Pinpoint the cell where the given text exists, returning its [X, Y] midpoint coordinate. 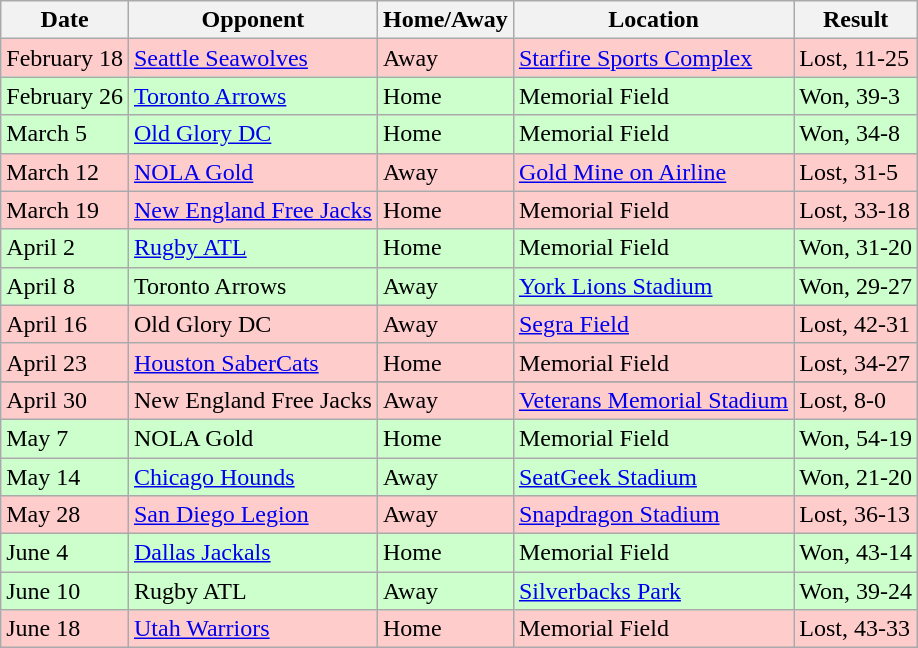
Dallas Jackals [252, 553]
May 14 [65, 477]
May 28 [65, 515]
Lost, 31-5 [856, 172]
April 8 [65, 286]
Seattle Seawolves [252, 58]
Utah Warriors [252, 629]
Opponent [252, 20]
April 2 [65, 248]
Lost, 43-33 [856, 629]
Result [856, 20]
February 26 [65, 96]
Lost, 34-27 [856, 362]
May 7 [65, 438]
Lost, 8-0 [856, 400]
Lost, 36-13 [856, 515]
Won, 39-24 [856, 591]
Location [653, 20]
June 4 [65, 553]
June 18 [65, 629]
Won, 21-20 [856, 477]
Veterans Memorial Stadium [653, 400]
Won, 54-19 [856, 438]
June 10 [65, 591]
Lost, 11-25 [856, 58]
April 23 [65, 362]
March 12 [65, 172]
Lost, 42-31 [856, 324]
Chicago Hounds [252, 477]
April 30 [65, 400]
March 19 [65, 210]
Won, 34-8 [856, 134]
February 18 [65, 58]
Date [65, 20]
Gold Mine on Airline [653, 172]
Houston SaberCats [252, 362]
York Lions Stadium [653, 286]
Starfire Sports Complex [653, 58]
Home/Away [445, 20]
Lost, 33-18 [856, 210]
SeatGeek Stadium [653, 477]
Won, 31-20 [856, 248]
Won, 39-3 [856, 96]
April 16 [65, 324]
Segra Field [653, 324]
San Diego Legion [252, 515]
Won, 29-27 [856, 286]
March 5 [65, 134]
Won, 43-14 [856, 553]
Silverbacks Park [653, 591]
Snapdragon Stadium [653, 515]
